Extract the (x, y) coordinate from the center of the cell holding the provided text.  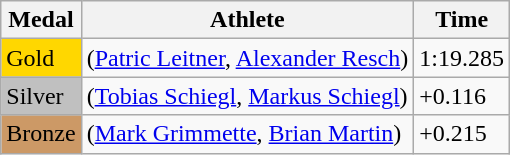
+0.215 (462, 134)
1:19.285 (462, 58)
Gold (41, 58)
Athlete (248, 20)
Silver (41, 96)
(Mark Grimmette, Brian Martin) (248, 134)
+0.116 (462, 96)
(Patric Leitner, Alexander Resch) (248, 58)
Time (462, 20)
Bronze (41, 134)
Medal (41, 20)
(Tobias Schiegl, Markus Schiegl) (248, 96)
